For the text-containing cell, return its midpoint in (x, y) coordinate format. 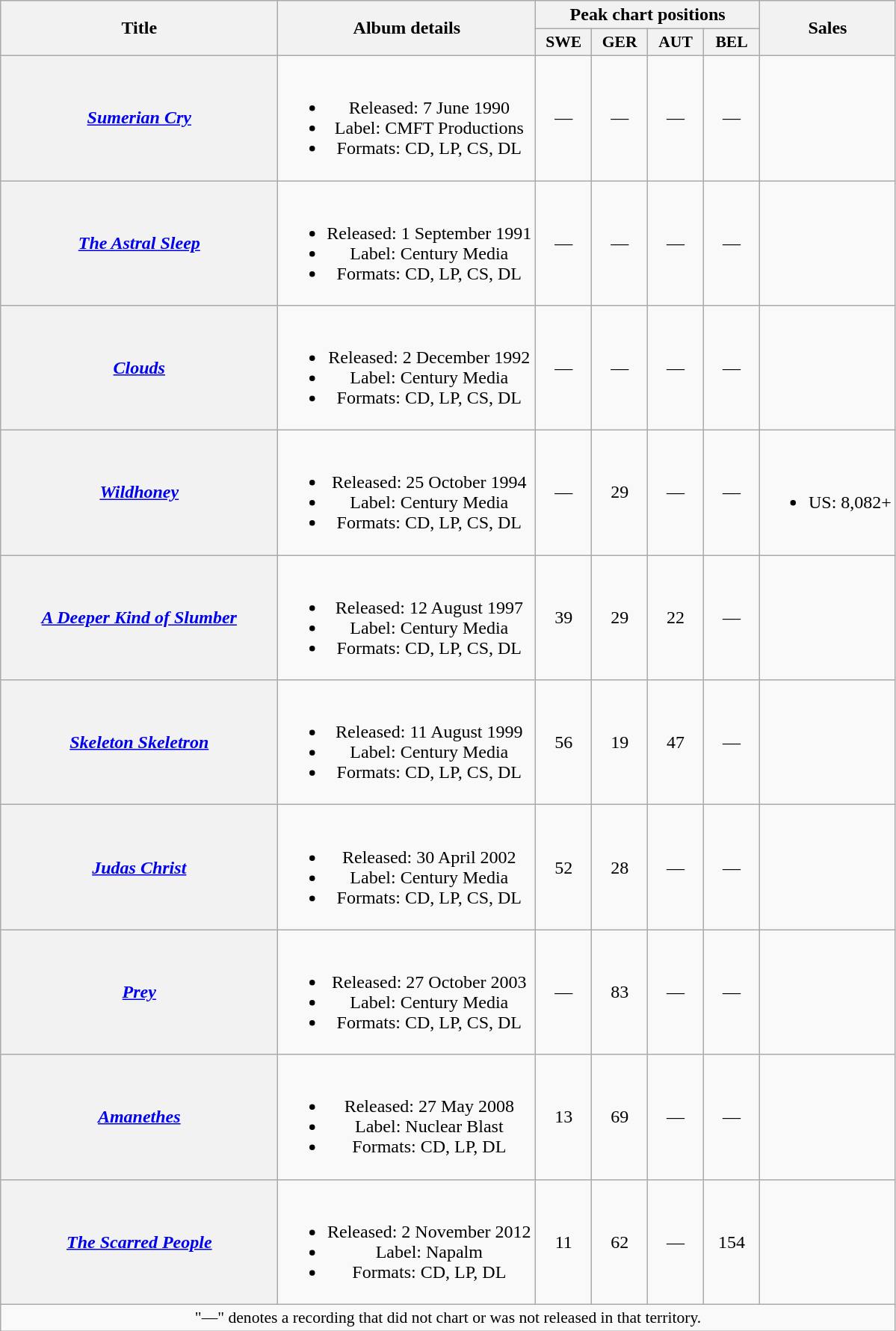
13 (563, 1117)
Peak chart positions (648, 15)
52 (563, 867)
69 (620, 1117)
"—" denotes a recording that did not chart or was not released in that territory. (448, 1318)
Sumerian Cry (139, 118)
83 (620, 992)
BEL (732, 43)
Skeleton Skeletron (139, 743)
56 (563, 743)
Album details (407, 28)
28 (620, 867)
GER (620, 43)
47 (676, 743)
Released: 27 October 2003Label: Century MediaFormats: CD, LP, CS, DL (407, 992)
19 (620, 743)
Judas Christ (139, 867)
Wildhoney (139, 493)
11 (563, 1242)
22 (676, 617)
The Astral Sleep (139, 244)
Released: 25 October 1994Label: Century MediaFormats: CD, LP, CS, DL (407, 493)
Clouds (139, 368)
Amanethes (139, 1117)
Released: 2 November 2012Label: NapalmFormats: CD, LP, DL (407, 1242)
39 (563, 617)
Prey (139, 992)
SWE (563, 43)
Title (139, 28)
Released: 30 April 2002Label: Century MediaFormats: CD, LP, CS, DL (407, 867)
AUT (676, 43)
Released: 7 June 1990Label: CMFT ProductionsFormats: CD, LP, CS, DL (407, 118)
Released: 11 August 1999Label: Century MediaFormats: CD, LP, CS, DL (407, 743)
US: 8,082+ (827, 493)
Released: 1 September 1991Label: Century MediaFormats: CD, LP, CS, DL (407, 244)
62 (620, 1242)
Released: 12 August 1997Label: Century MediaFormats: CD, LP, CS, DL (407, 617)
A Deeper Kind of Slumber (139, 617)
The Scarred People (139, 1242)
Released: 2 December 1992Label: Century MediaFormats: CD, LP, CS, DL (407, 368)
Released: 27 May 2008Label: Nuclear BlastFormats: CD, LP, DL (407, 1117)
Sales (827, 28)
154 (732, 1242)
